From the cell containing the given text, extract its center point as [X, Y] coordinate. 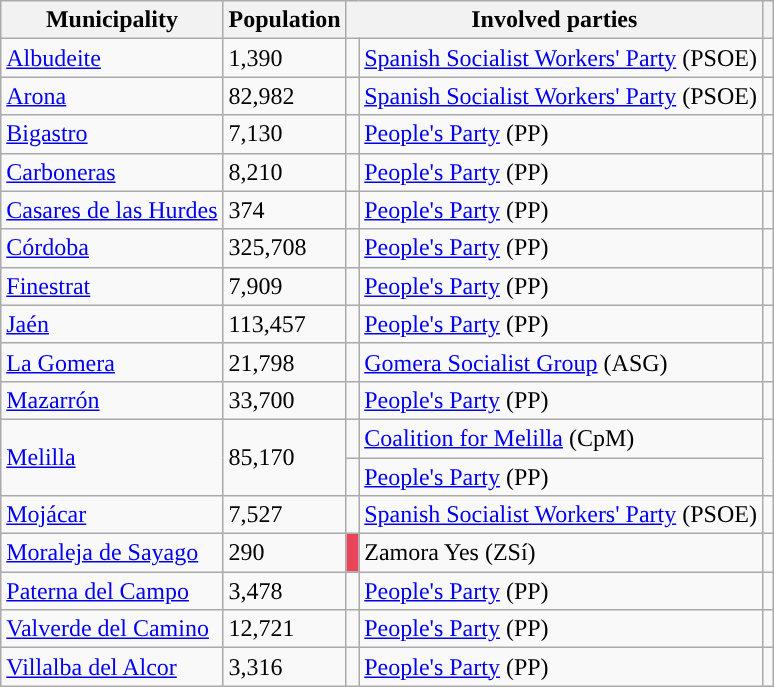
Mazarrón [112, 400]
Involved parties [554, 20]
Municipality [112, 20]
Gomera Socialist Group (ASG) [561, 362]
33,700 [284, 400]
Córdoba [112, 248]
7,130 [284, 134]
113,457 [284, 324]
374 [284, 210]
Moraleja de Sayago [112, 553]
85,170 [284, 457]
Villalba del Alcor [112, 667]
21,798 [284, 362]
12,721 [284, 629]
7,909 [284, 286]
1,390 [284, 58]
Zamora Yes (ZSí) [561, 553]
Paterna del Campo [112, 591]
3,478 [284, 591]
Coalition for Melilla (CpM) [561, 438]
Valverde del Camino [112, 629]
Bigastro [112, 134]
Carboneras [112, 172]
8,210 [284, 172]
7,527 [284, 515]
Finestrat [112, 286]
Albudeite [112, 58]
Jaén [112, 324]
La Gomera [112, 362]
Population [284, 20]
3,316 [284, 667]
Mojácar [112, 515]
Casares de las Hurdes [112, 210]
82,982 [284, 96]
290 [284, 553]
Arona [112, 96]
Melilla [112, 457]
325,708 [284, 248]
